From the cell containing the given text, extract its center point as (x, y) coordinate. 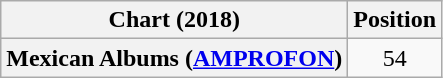
54 (395, 58)
Position (395, 20)
Mexican Albums (AMPROFON) (174, 58)
Chart (2018) (174, 20)
